For the text-containing cell, return its midpoint in [X, Y] coordinate format. 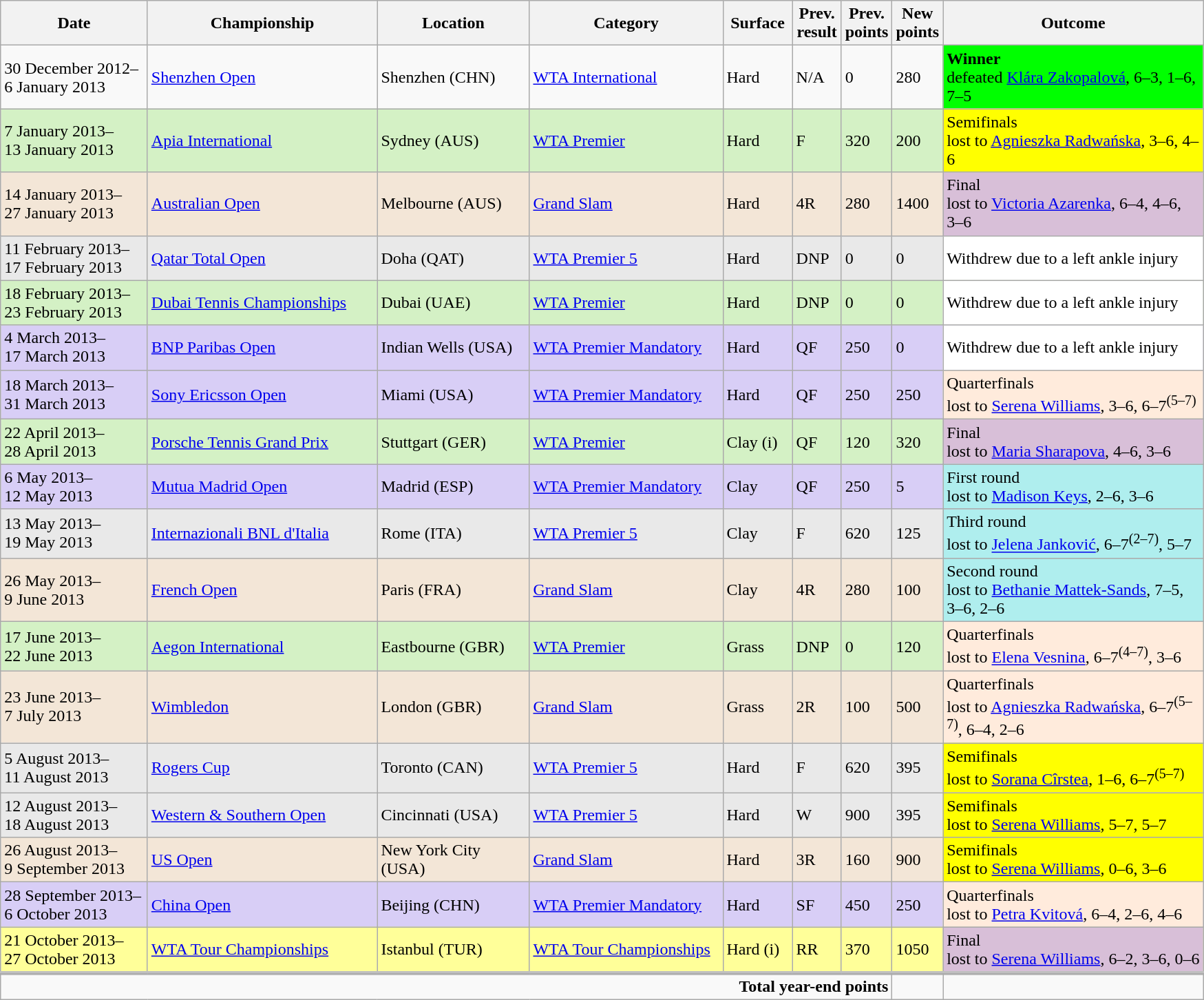
Third round lost to Jelena Janković, 6–7(2–7), 5–7 [1074, 534]
2R [816, 707]
Surface [757, 23]
Shenzhen Open [262, 77]
28 September 2013–6 October 2013 [74, 905]
450 [867, 905]
Championship [262, 23]
1050 [918, 950]
14 January 2013–27 January 2013 [74, 204]
23 June 2013–7 July 2013 [74, 707]
Sony Ericsson Open [262, 395]
Shenzhen (CHN) [453, 77]
Date [74, 23]
Eastbourne (GBR) [453, 646]
5 [918, 486]
Final lost to Serena Williams, 6–2, 3–6, 0–6 [1074, 950]
18 February 2013–23 February 2013 [74, 303]
Prev. points [867, 23]
French Open [262, 590]
Sydney (AUS) [453, 140]
New points [918, 23]
5 August 2013–11 August 2013 [74, 768]
Wimbledon [262, 707]
Dubai Tennis Championships [262, 303]
30 December 2012–6 January 2013 [74, 77]
Semifinals lost to Agnieszka Radwańska, 3–6, 4–6 [1074, 140]
SF [816, 905]
Location [453, 23]
Melbourne (AUS) [453, 204]
Quarterfinals lost to Agnieszka Radwańska, 6–7(5–7), 6–4, 2–6 [1074, 707]
RR [816, 950]
500 [918, 707]
Toronto (CAN) [453, 768]
Semifinals lost to Serena Williams, 0–6, 3–6 [1074, 860]
200 [918, 140]
Stuttgart (GER) [453, 442]
370 [867, 950]
Total year-end points [446, 986]
Indian Wells (USA) [453, 347]
160 [867, 860]
17 June 2013–22 June 2013 [74, 646]
Category [626, 23]
Semifinals lost to Serena Williams, 5–7, 5–7 [1074, 815]
21 October 2013–27 October 2013 [74, 950]
BNP Paribas Open [262, 347]
22 April 2013–28 April 2013 [74, 442]
China Open [262, 905]
Internazionali BNL d'Italia [262, 534]
1400 [918, 204]
Apia International [262, 140]
Western & Southern Open [262, 815]
13 May 2013–19 May 2013 [74, 534]
11 February 2013–17 February 2013 [74, 258]
Hard (i) [757, 950]
Dubai (UAE) [453, 303]
26 August 2013–9 September 2013 [74, 860]
12 August 2013–18 August 2013 [74, 815]
Miami (USA) [453, 395]
Cincinnati (USA) [453, 815]
18 March 2013–31 March 2013 [74, 395]
WTA International [626, 77]
Doha (QAT) [453, 258]
Quarterfinals lost to Serena Williams, 3–6, 6–7(5–7) [1074, 395]
Aegon International [262, 646]
7 January 2013–13 January 2013 [74, 140]
6 May 2013–12 May 2013 [74, 486]
Prev. result [816, 23]
Qatar Total Open [262, 258]
Second round lost to Bethanie Mattek-Sands, 7–5, 3–6, 2–6 [1074, 590]
Australian Open [262, 204]
4 March 2013–17 March 2013 [74, 347]
3R [816, 860]
Final lost to Maria Sharapova, 4–6, 3–6 [1074, 442]
US Open [262, 860]
Istanbul (TUR) [453, 950]
125 [918, 534]
Rogers Cup [262, 768]
Final lost to Victoria Azarenka, 6–4, 4–6, 3–6 [1074, 204]
Outcome [1074, 23]
London (GBR) [453, 707]
26 May 2013–9 June 2013 [74, 590]
First round lost to Madison Keys, 2–6, 3–6 [1074, 486]
Quarterfinals lost to Elena Vesnina, 6–7(4–7), 3–6 [1074, 646]
Clay (i) [757, 442]
Winner defeated Klára Zakopalová, 6–3, 1–6, 7–5 [1074, 77]
Mutua Madrid Open [262, 486]
New York City (USA) [453, 860]
W [816, 815]
Madrid (ESP) [453, 486]
Rome (ITA) [453, 534]
Semifinals lost to Sorana Cîrstea, 1–6, 6–7(5–7) [1074, 768]
N/A [816, 77]
Paris (FRA) [453, 590]
Quarterfinals lost to Petra Kvitová, 6–4, 2–6, 4–6 [1074, 905]
Beijing (CHN) [453, 905]
Porsche Tennis Grand Prix [262, 442]
